Search for the cell housing the specified text and yield its [X, Y] center coordinate. 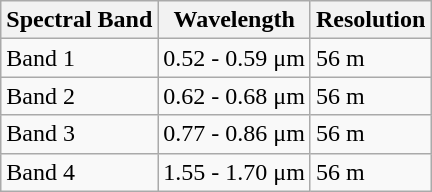
Resolution [370, 20]
Wavelength [234, 20]
1.55 - 1.70 μm [234, 172]
Spectral Band [80, 20]
0.52 - 0.59 μm [234, 58]
0.77 - 0.86 μm [234, 134]
Band 2 [80, 96]
0.62 - 0.68 μm [234, 96]
Band 4 [80, 172]
Band 3 [80, 134]
Band 1 [80, 58]
